Search for the cell housing the specified text and yield its [X, Y] center coordinate. 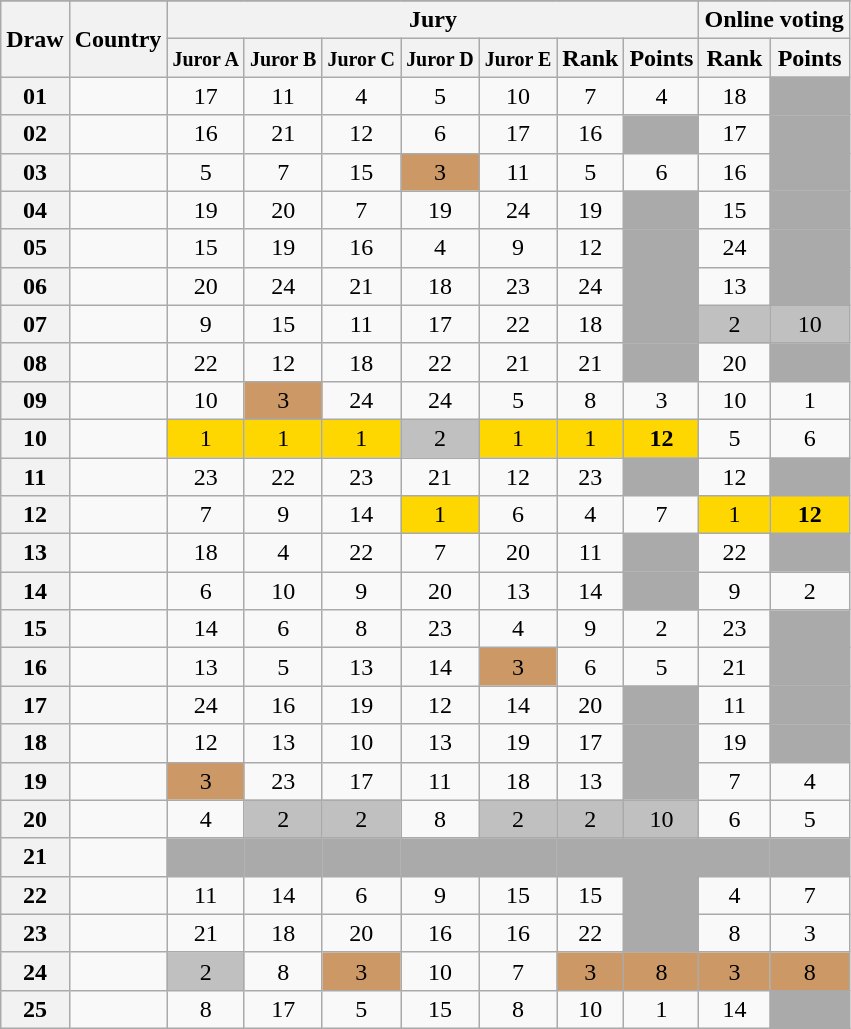
Juror E [518, 58]
Juror C [362, 58]
01 [35, 96]
07 [35, 324]
04 [35, 210]
05 [35, 248]
Juror A [206, 58]
Juror D [440, 58]
Juror B [283, 58]
Online voting [774, 20]
Draw [35, 39]
25 [35, 1009]
Country [118, 39]
Jury [433, 20]
03 [35, 172]
02 [35, 134]
06 [35, 286]
09 [35, 400]
08 [35, 362]
